Return [x, y] of the center of cell containing provided text 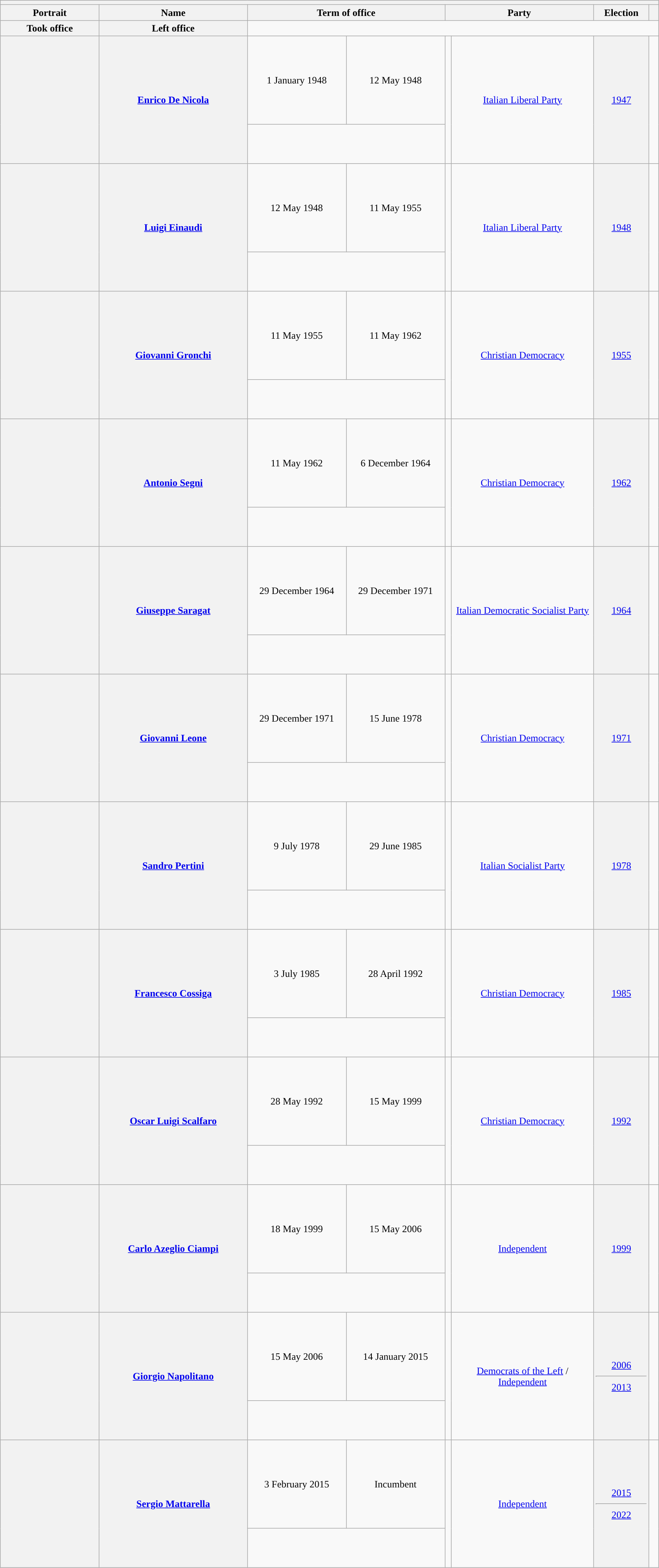
1999 [621, 1249]
Antonio Segni [173, 483]
29 June 1985 [396, 846]
9 July 1978 [297, 846]
Party [520, 13]
Giovanni Leone [173, 738]
2006 2013 [621, 1376]
Carlo Azeglio Ciampi [173, 1249]
6 December 1964 [396, 463]
15 June 1978 [396, 718]
Term of office [346, 13]
Sergio Mattarella [173, 1504]
14 January 2015 [396, 1357]
Enrico De Nicola [173, 100]
Incumbent [396, 1484]
Democrats of the Left /Independent [523, 1376]
Giorgio Napolitano [173, 1376]
29 December 1964 [297, 591]
15 May 1999 [396, 1101]
1948 [621, 227]
Italian Socialist Party [523, 866]
1947 [621, 100]
2015 2022 [621, 1504]
3 July 1985 [297, 974]
1971 [621, 738]
Took office [50, 28]
28 April 1992 [396, 974]
Giovanni Gronchi [173, 355]
Francesco Cossiga [173, 993]
Portrait [50, 13]
1 January 1948 [297, 80]
1985 [621, 993]
1992 [621, 1121]
Italian Democratic Socialist Party [523, 610]
18 May 1999 [297, 1229]
1964 [621, 610]
Left office [173, 28]
28 May 1992 [297, 1101]
1955 [621, 355]
Election [621, 13]
Luigi Einaudi [173, 227]
Sandro Pertini [173, 866]
Name [173, 13]
1962 [621, 483]
3 February 2015 [297, 1484]
Giuseppe Saragat [173, 610]
1978 [621, 866]
Oscar Luigi Scalfaro [173, 1121]
